Find where the given text appears and provide that cell's center as (x, y) coordinate. 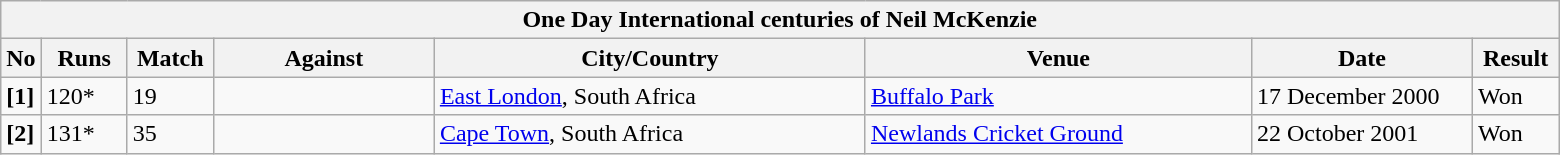
35 (170, 134)
Match (170, 58)
Result (1516, 58)
Date (1362, 58)
Runs (84, 58)
City/Country (650, 58)
East London, South Africa (650, 96)
22 October 2001 (1362, 134)
131* (84, 134)
17 December 2000 (1362, 96)
Cape Town, South Africa (650, 134)
No (21, 58)
One Day International centuries of Neil McKenzie (780, 20)
120* (84, 96)
[2] (21, 134)
Against (324, 58)
19 (170, 96)
Venue (1058, 58)
Newlands Cricket Ground (1058, 134)
Buffalo Park (1058, 96)
[1] (21, 96)
